Locate the cell with the specified text and output its [X, Y] center coordinate. 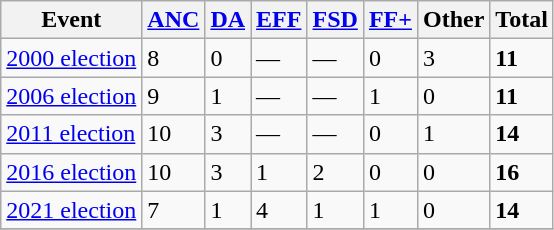
Event [72, 20]
EFF [279, 20]
2016 election [72, 172]
2000 election [72, 58]
Total [522, 20]
2021 election [72, 210]
9 [174, 96]
8 [174, 58]
Other [453, 20]
DA [228, 20]
2006 election [72, 96]
16 [522, 172]
2011 election [72, 134]
ANC [174, 20]
2 [335, 172]
7 [174, 210]
FSD [335, 20]
FF+ [390, 20]
4 [279, 210]
